Locate the cell with the specified text and output its [X, Y] center coordinate. 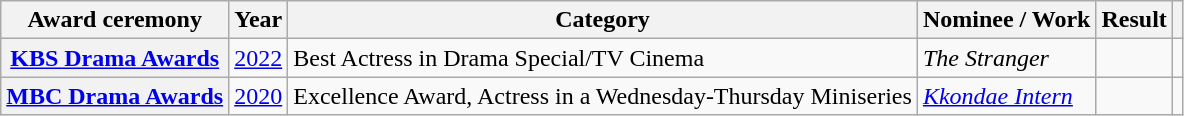
2022 [258, 58]
Kkondae Intern [1006, 96]
2020 [258, 96]
Nominee / Work [1006, 20]
MBC Drama Awards [115, 96]
Result [1134, 20]
The Stranger [1006, 58]
Best Actress in Drama Special/TV Cinema [603, 58]
Year [258, 20]
Excellence Award, Actress in a Wednesday-Thursday Miniseries [603, 96]
Award ceremony [115, 20]
Category [603, 20]
KBS Drama Awards [115, 58]
